Extract the (X, Y) coordinate from the center of the cell holding the provided text.  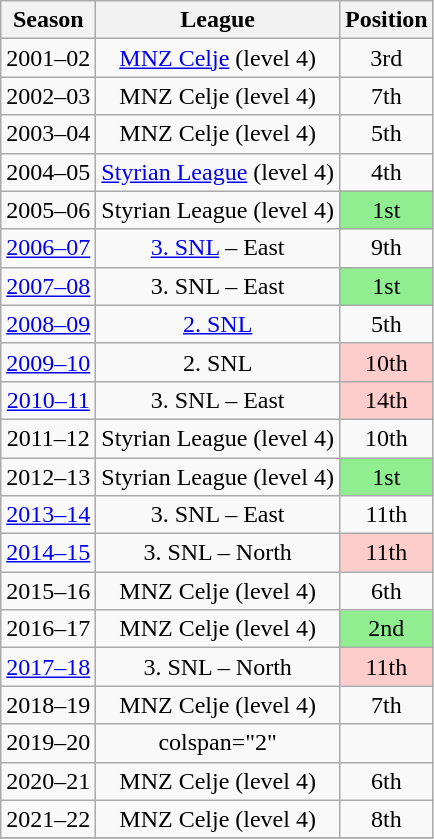
2010–11 (48, 400)
14th (386, 400)
colspan="2" (218, 743)
8th (386, 819)
2011–12 (48, 438)
9th (386, 248)
2018–19 (48, 705)
2017–18 (48, 667)
2006–07 (48, 248)
2016–17 (48, 629)
2005–06 (48, 210)
League (218, 20)
2007–08 (48, 286)
Season (48, 20)
2009–10 (48, 362)
2013–14 (48, 515)
2001–02 (48, 58)
2014–15 (48, 553)
2015–16 (48, 591)
2004–05 (48, 172)
4th (386, 172)
2012–13 (48, 477)
Position (386, 20)
2019–20 (48, 743)
3rd (386, 58)
2nd (386, 629)
2003–04 (48, 134)
2008–09 (48, 324)
2002–03 (48, 96)
2021–22 (48, 819)
2020–21 (48, 781)
